Pinpoint the cell where the given text exists, returning its (X, Y) midpoint coordinate. 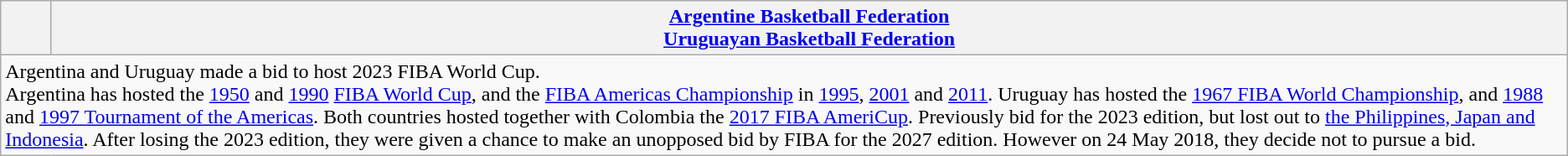
Argentine Basketball FederationUruguayan Basketball Federation (809, 29)
